Search for the cell housing the specified text and yield its [x, y] center coordinate. 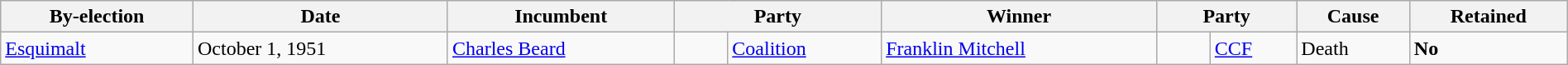
Winner [1019, 17]
Coalition [805, 48]
Esquimalt [98, 48]
Incumbent [561, 17]
Date [320, 17]
Charles Beard [561, 48]
October 1, 1951 [320, 48]
No [1489, 48]
Retained [1489, 17]
Franklin Mitchell [1019, 48]
Cause [1353, 17]
Death [1353, 48]
CCF [1253, 48]
By-election [98, 17]
